Identify which cell holds the provided text, then report its (X, Y) central coordinate. 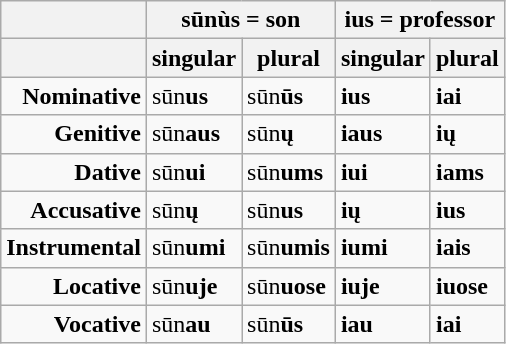
iams (467, 172)
Nominative (74, 96)
iumi (382, 248)
ius = professor (420, 20)
sūnau (194, 324)
iuje (382, 286)
Locative (74, 286)
sūnaus (194, 134)
sūnùs = son (240, 20)
sūnumis (289, 248)
Accusative (74, 210)
sūnuje (194, 286)
iais (467, 248)
iau (382, 324)
iui (382, 172)
Genitive (74, 134)
iaus (382, 134)
Dative (74, 172)
sūnui (194, 172)
Vocative (74, 324)
sūnumi (194, 248)
sūnuose (289, 286)
Instrumental (74, 248)
iuose (467, 286)
sūnums (289, 172)
